Detect which cell encompasses the target text, then output its (x, y) center coordinate. 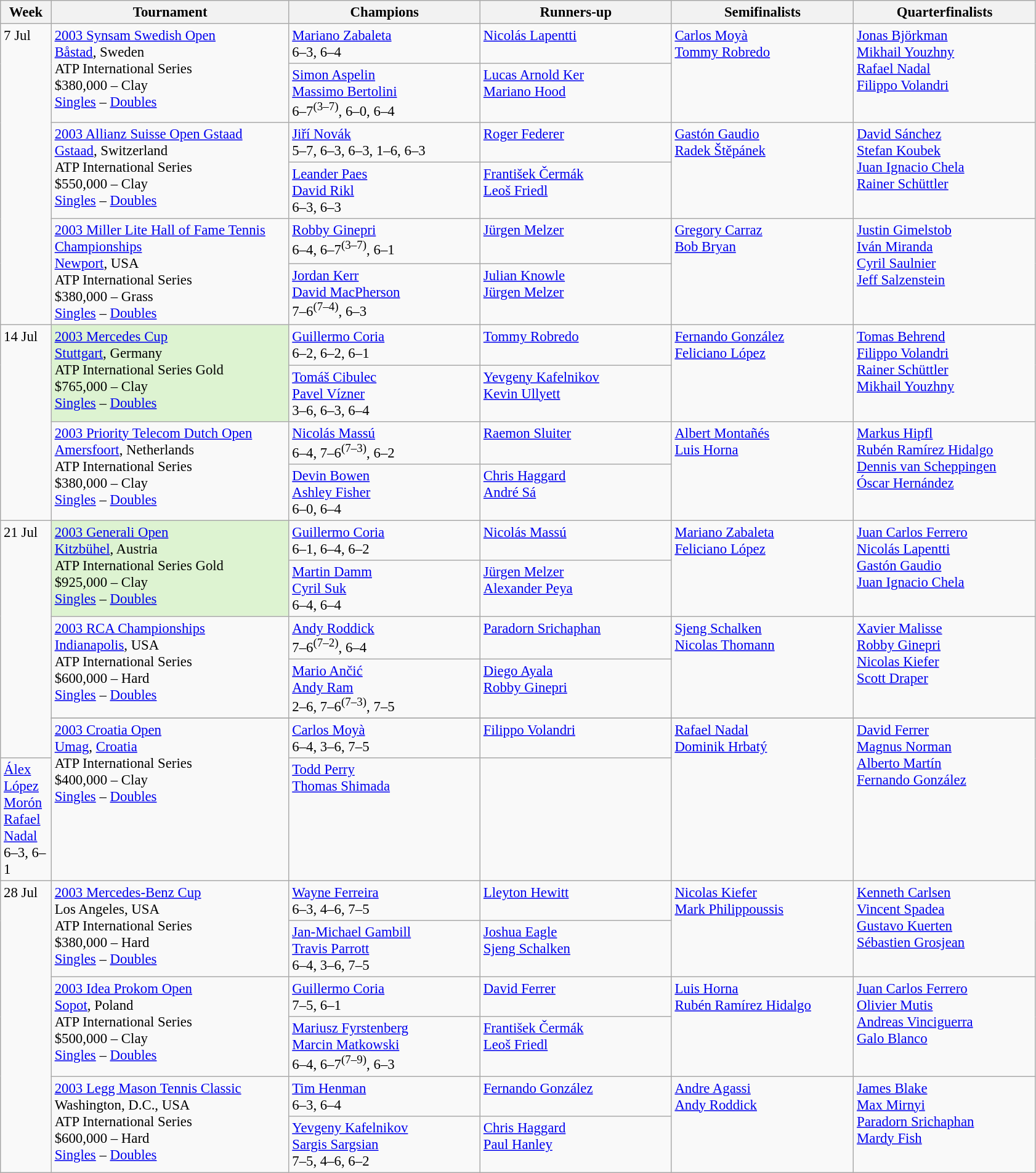
Mario Ančić Andy Ram 2–6, 7–6(7–3), 7–5 (384, 688)
Raemon Sluiter (577, 442)
28 Jul (26, 1027)
Gastón Gaudio Radek Štěpánek (763, 171)
Week (26, 12)
Mariano Zabaleta 6–3, 6–4 (384, 44)
Rafael Nadal Dominik Hrbatý (763, 800)
Robby Ginepri 6–4, 6–7(3–7), 6–1 (384, 241)
Andy Roddick 7–6(7–2), 6–4 (384, 638)
Fernando González (577, 1096)
Filippo Volandri (577, 739)
Diego Ayala Robby Ginepri (577, 688)
Guillermo Coria 7–5, 6–1 (384, 998)
Guillermo Coria 6–1, 6–4, 6–2 (384, 541)
2003 Synsam Swedish Open Båstad, SwedenATP International Series$380,000 – Clay Singles – Doubles (170, 74)
2003 Miller Lite Hall of Fame Tennis Championships Newport, USAATP International Series$380,000 – Grass Singles – Doubles (170, 272)
Mariano Zabaleta Feliciano López (763, 568)
Leander Paes David Rikl 6–3, 6–3 (384, 191)
Álex López Morón Rafael Nadal 6–3, 6–1 (26, 820)
Yevgeny Kafelnikov Sargis Sargsian 7–5, 4–6, 6–2 (384, 1144)
7 Jul (26, 175)
David Sánchez Stefan Koubek Juan Ignacio Chela Rainer Schüttler (945, 171)
Jonas Björkman Mikhail Youzhny Rafael Nadal Filippo Volandri (945, 74)
Martin Damm Cyril Suk 6–4, 6–4 (384, 589)
Juan Carlos Ferrero Olivier Mutis Andreas Vinciguerra Galo Blanco (945, 1027)
Nicolas Kiefer Mark Philippoussis (763, 929)
Lleyton Hewitt (577, 901)
2003 Legg Mason Tennis Classic Washington, D.C., USAATP International Series$600,000 – Hard Singles – Doubles (170, 1124)
Juan Carlos Ferrero Nicolás Lapentti Gastón Gaudio Juan Ignacio Chela (945, 568)
Justin Gimelstob Iván Miranda Cyril Saulnier Jeff Salzenstein (945, 272)
2003 Croatia Open Umag, CroatiaATP International Series$400,000 – Clay Singles – Doubles (170, 800)
Chris Haggard André Sá (577, 492)
2003 Allianz Suisse Open Gstaad Gstaad, SwitzerlandATP International Series$550,000 – Clay Singles – Doubles (170, 171)
Fernando González Feliciano López (763, 373)
2003 RCA Championships Indianapolis, USAATP International Series$600,000 – Hard Singles – Doubles (170, 667)
Albert Montañés Luis Horna (763, 470)
2003 Mercedes-Benz Cup Los Angeles, USAATP International Series$380,000 – Hard Singles – Doubles (170, 929)
2003 Mercedes Cup Stuttgart, GermanyATP International Series Gold$765,000 – Clay Singles – Doubles (170, 373)
Nicolás Massú 6–4, 7–6(7–3), 6–2 (384, 442)
Andre Agassi Andy Roddick (763, 1124)
Xavier Malisse Robby Ginepri Nicolas Kiefer Scott Draper (945, 667)
Jiří Novák 5–7, 6–3, 6–3, 1–6, 6–3 (384, 143)
Wayne Ferreira 6–3, 4–6, 7–5 (384, 901)
Tommy Robredo (577, 345)
Joshua Eagle Sjeng Schalken (577, 949)
Nicolás Lapentti (577, 44)
Kenneth Carlsen Vincent Spadea Gustavo Kuerten Sébastien Grosjean (945, 929)
Markus Hipfl Rubén Ramírez Hidalgo Dennis van Scheppingen Óscar Hernández (945, 470)
Todd Perry Thomas Shimada (384, 820)
Tomas Behrend Filippo Volandri Rainer Schüttler Mikhail Youzhny (945, 373)
Simon Aspelin Massimo Bertolini 6–7(3–7), 6–0, 6–4 (384, 93)
Gregory Carraz Bob Bryan (763, 272)
Roger Federer (577, 143)
Jürgen Melzer Alexander Peya (577, 589)
Yevgeny Kafelnikov Kevin Ullyett (577, 393)
James Blake Max Mirnyi Paradorn Srichaphan Mardy Fish (945, 1124)
Devin Bowen Ashley Fisher 6–0, 6–4 (384, 492)
14 Jul (26, 422)
Quarterfinalists (945, 12)
Runners-up (577, 12)
David Ferrer Magnus Norman Alberto Martín Fernando González (945, 800)
Tim Henman 6–3, 6–4 (384, 1096)
Carlos Moyà 6–4, 3–6, 7–5 (384, 739)
2003 Generali Open Kitzbühel, AustriaATP International Series Gold$925,000 – Clay Singles – Doubles (170, 568)
Lucas Arnold Ker Mariano Hood (577, 93)
Semifinalists (763, 12)
Carlos Moyà Tommy Robredo (763, 74)
21 Jul (26, 639)
David Ferrer (577, 998)
Tomáš Cibulec Pavel Vízner 3–6, 6–3, 6–4 (384, 393)
Jürgen Melzer (577, 241)
Chris Haggard Paul Hanley (577, 1144)
Nicolás Massú (577, 541)
Luis Horna Rubén Ramírez Hidalgo (763, 1027)
Mariusz Fyrstenberg Marcin Matkowski 6–4, 6–7(7–9), 6–3 (384, 1047)
Champions (384, 12)
Paradorn Srichaphan (577, 638)
Jordan Kerr David MacPherson 7–6(7–4), 6–3 (384, 294)
Guillermo Coria 6–2, 6–2, 6–1 (384, 345)
Julian Knowle Jürgen Melzer (577, 294)
Tournament (170, 12)
2003 Idea Prokom Open Sopot, PolandATP International Series$500,000 – Clay Singles – Doubles (170, 1027)
Jan-Michael Gambill Travis Parrott 6–4, 3–6, 7–5 (384, 949)
2003 Priority Telecom Dutch Open Amersfoort, NetherlandsATP International Series$380,000 – Clay Singles – Doubles (170, 470)
Sjeng Schalken Nicolas Thomann (763, 667)
